Output the [X, Y] coordinate of the center of the cell containing the given text.  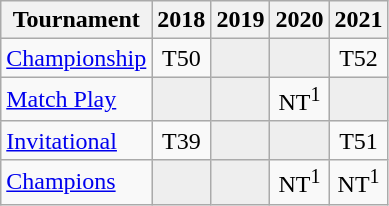
T50 [182, 58]
T39 [182, 140]
2018 [182, 20]
2019 [240, 20]
Champions [76, 182]
Invitational [76, 140]
Match Play [76, 100]
Championship [76, 58]
T52 [358, 58]
T51 [358, 140]
2020 [300, 20]
Tournament [76, 20]
2021 [358, 20]
